Search for the cell housing the specified text and yield its [X, Y] center coordinate. 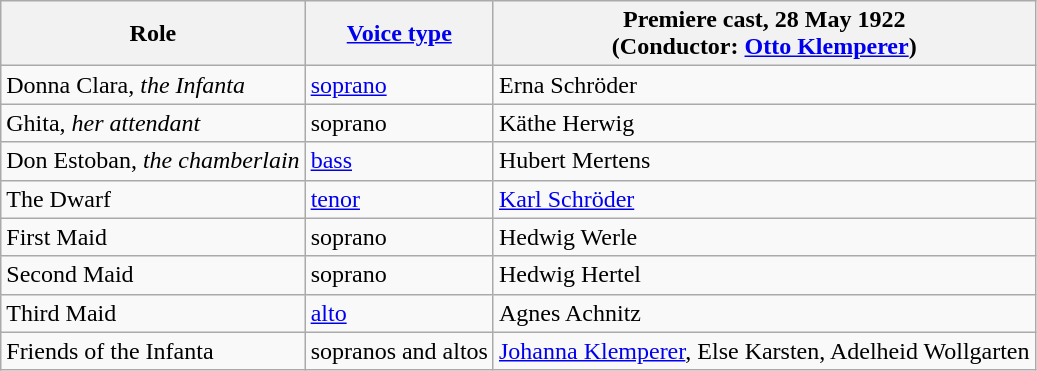
tenor [399, 199]
bass [399, 161]
Third Maid [153, 313]
Käthe Herwig [764, 123]
Erna Schröder [764, 85]
Hedwig Werle [764, 237]
sopranos and altos [399, 351]
Premiere cast, 28 May 1922(Conductor: Otto Klemperer) [764, 34]
alto [399, 313]
Voice type [399, 34]
Second Maid [153, 275]
Role [153, 34]
Johanna Klemperer, Else Karsten, Adelheid Wollgarten [764, 351]
Hedwig Hertel [764, 275]
First Maid [153, 237]
Hubert Mertens [764, 161]
Don Estoban, the chamberlain [153, 161]
Agnes Achnitz [764, 313]
Karl Schröder [764, 199]
Donna Clara, the Infanta [153, 85]
Friends of the Infanta [153, 351]
Ghita, her attendant [153, 123]
The Dwarf [153, 199]
